Detect which cell encompasses the target text, then output its [x, y] center coordinate. 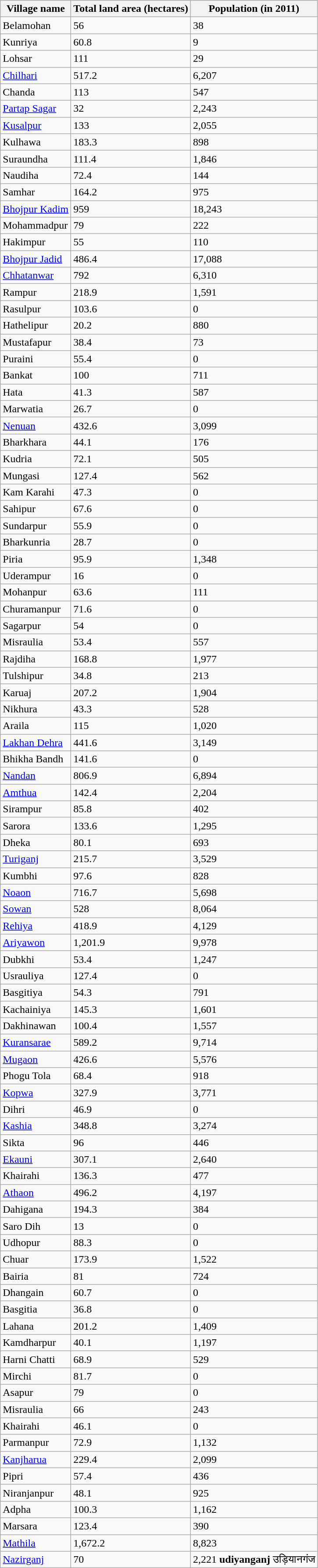
113 [131, 92]
18,243 [254, 209]
36.8 [131, 1310]
Total land area (hectares) [131, 9]
38.4 [131, 342]
1,348 [254, 559]
207.2 [131, 692]
Kashia [36, 1126]
3,274 [254, 1126]
71.6 [131, 609]
Niranjanpur [36, 1493]
68.4 [131, 1076]
26.7 [131, 409]
898 [254, 142]
Dhangain [36, 1293]
711 [254, 375]
547 [254, 92]
Marwatia [36, 409]
791 [254, 992]
115 [131, 726]
72.4 [131, 175]
Lahana [36, 1326]
Basgitiya [36, 992]
43.3 [131, 709]
Lakhan Dehra [36, 743]
9 [254, 42]
100.3 [131, 1509]
Kunriya [36, 42]
Sowan [36, 909]
446 [254, 1143]
Bhikha Bandh [36, 759]
918 [254, 1076]
Phogu Tola [36, 1076]
517.2 [131, 75]
Rajdiha [36, 659]
68.9 [131, 1359]
Bairia [36, 1276]
Kanjharua [36, 1459]
201.2 [131, 1326]
693 [254, 842]
1,601 [254, 1009]
Usrauliya [36, 976]
Harni Chatti [36, 1359]
Sarora [36, 826]
Dakhinawan [36, 1026]
3,149 [254, 743]
959 [131, 209]
792 [131, 276]
Turiganj [36, 859]
123.4 [131, 1526]
Mathila [36, 1543]
Suraundha [36, 159]
2,243 [254, 109]
4,129 [254, 926]
1,904 [254, 692]
133 [131, 125]
40.1 [131, 1343]
716.7 [131, 892]
144 [254, 175]
Kam Karahi [36, 492]
1,591 [254, 292]
38 [254, 25]
136.3 [131, 1176]
103.6 [131, 309]
60.7 [131, 1293]
307.1 [131, 1159]
5,698 [254, 892]
164.2 [131, 192]
Uderampur [36, 576]
975 [254, 192]
Mustafapur [36, 342]
Bankat [36, 375]
724 [254, 1276]
16 [131, 576]
Dahigana [36, 1209]
85.8 [131, 809]
Rehiya [36, 926]
2,640 [254, 1159]
505 [254, 459]
3,099 [254, 425]
168.8 [131, 659]
Saro Dih [36, 1226]
Chhatanwar [36, 276]
20.2 [131, 326]
110 [254, 242]
34.8 [131, 676]
Population (in 2011) [254, 9]
173.9 [131, 1259]
Chanda [36, 92]
529 [254, 1359]
Puraini [36, 359]
3,529 [254, 859]
Rasulpur [36, 309]
Bhojpur Jadid [36, 259]
Amthua [36, 793]
88.3 [131, 1242]
Adpha [36, 1509]
Nikhura [36, 709]
589.2 [131, 1043]
6,207 [254, 75]
6,310 [254, 276]
54.3 [131, 992]
55 [131, 242]
402 [254, 809]
111.4 [131, 159]
Hathelipur [36, 326]
Sundarpur [36, 526]
55.9 [131, 526]
880 [254, 326]
Ekauni [36, 1159]
9,714 [254, 1043]
418.9 [131, 926]
1,557 [254, 1026]
Kuransarae [36, 1043]
Nazirganj [36, 1560]
Rampur [36, 292]
Karuaj [36, 692]
243 [254, 1409]
Lohsar [36, 59]
Sirampur [36, 809]
Churamanpur [36, 609]
Mirchi [36, 1376]
496.2 [131, 1193]
Chilhari [36, 75]
142.4 [131, 793]
13 [131, 1226]
17,088 [254, 259]
Bharkhara [36, 442]
2,099 [254, 1459]
436 [254, 1476]
29 [254, 59]
Samhar [36, 192]
60.8 [131, 42]
Sikta [36, 1143]
Udhopur [36, 1242]
229.4 [131, 1459]
Parmanpur [36, 1443]
194.3 [131, 1209]
81.7 [131, 1376]
28.7 [131, 542]
432.6 [131, 425]
96 [131, 1143]
Mungasi [36, 475]
Bharkunria [36, 542]
1,201.9 [131, 942]
Village name [36, 9]
218.9 [131, 292]
1,522 [254, 1259]
557 [254, 642]
Noaon [36, 892]
2,055 [254, 125]
384 [254, 1209]
95.9 [131, 559]
57.4 [131, 1476]
63.6 [131, 592]
8,823 [254, 1543]
1,977 [254, 659]
806.9 [131, 776]
1,020 [254, 726]
1,197 [254, 1343]
48.1 [131, 1493]
46.9 [131, 1109]
5,576 [254, 1059]
Mohanpur [36, 592]
2,221 udiyanganj उड़ियानगंज [254, 1560]
Piria [36, 559]
Kudria [36, 459]
176 [254, 442]
348.8 [131, 1126]
441.6 [131, 743]
56 [131, 25]
Belamohan [36, 25]
Kumbhi [36, 876]
Mugaon [36, 1059]
477 [254, 1176]
Dheka [36, 842]
1,846 [254, 159]
80.1 [131, 842]
Hata [36, 392]
47.3 [131, 492]
55.4 [131, 359]
66 [131, 1409]
54 [131, 626]
1,295 [254, 826]
4,197 [254, 1193]
Tulshipur [36, 676]
Marsara [36, 1526]
72.1 [131, 459]
Dubkhi [36, 959]
Kachainiya [36, 1009]
1,409 [254, 1326]
562 [254, 475]
Kopwa [36, 1093]
Athaon [36, 1193]
Sahipur [36, 509]
70 [131, 1560]
222 [254, 226]
486.4 [131, 259]
73 [254, 342]
327.9 [131, 1093]
390 [254, 1526]
Araila [36, 726]
100.4 [131, 1026]
Ariyawon [36, 942]
Sagarpur [36, 626]
Dihri [36, 1109]
Mohammadpur [36, 226]
6,894 [254, 776]
Hakimpur [36, 242]
Kamdharpur [36, 1343]
183.3 [131, 142]
145.3 [131, 1009]
3,771 [254, 1093]
67.6 [131, 509]
Pipri [36, 1476]
44.1 [131, 442]
215.7 [131, 859]
100 [131, 375]
133.6 [131, 826]
Chuar [36, 1259]
81 [131, 1276]
8,064 [254, 909]
46.1 [131, 1426]
213 [254, 676]
97.6 [131, 876]
426.6 [131, 1059]
Nenuan [36, 425]
Partap Sagar [36, 109]
9,978 [254, 942]
1,132 [254, 1443]
828 [254, 876]
Asapur [36, 1393]
32 [131, 109]
Bhojpur Kadim [36, 209]
Kusalpur [36, 125]
1,162 [254, 1509]
1,247 [254, 959]
Naudiha [36, 175]
Nandan [36, 776]
72.9 [131, 1443]
Basgitia [36, 1310]
1,672.2 [131, 1543]
925 [254, 1493]
Kulhawa [36, 142]
141.6 [131, 759]
2,204 [254, 793]
587 [254, 392]
41.3 [131, 392]
